Capture the cell that displays the provided text and extract its (x, y) central coordinate. 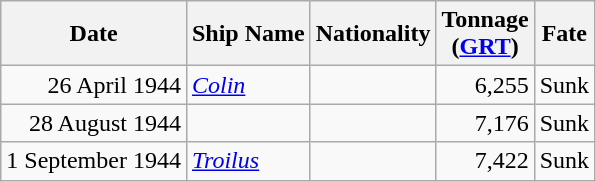
Colin (248, 85)
Date (94, 34)
7,422 (485, 161)
26 April 1944 (94, 85)
28 August 1944 (94, 123)
6,255 (485, 85)
Nationality (373, 34)
7,176 (485, 123)
Tonnage (GRT) (485, 34)
Fate (564, 34)
Ship Name (248, 34)
1 September 1944 (94, 161)
Troilus (248, 161)
